Return the [X, Y] coordinate for the center point of the cell that contains the specified text.  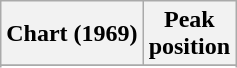
Peakposition [189, 34]
Chart (1969) [72, 34]
